Identify which cell holds the provided text, then report its (x, y) central coordinate. 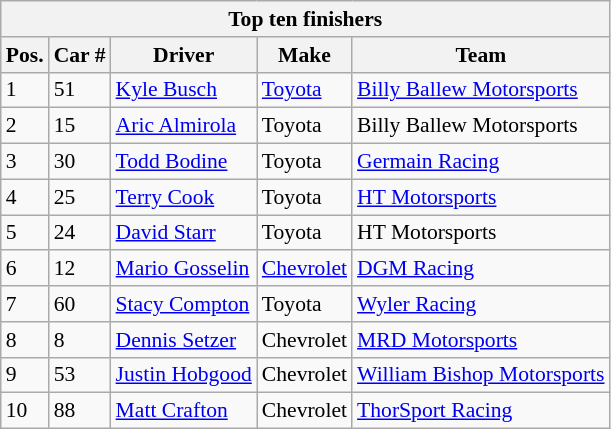
24 (80, 233)
David Starr (184, 233)
Terry Cook (184, 197)
4 (25, 197)
Matt Crafton (184, 411)
2 (25, 126)
5 (25, 233)
3 (25, 162)
1 (25, 90)
6 (25, 269)
ThorSport Racing (481, 411)
9 (25, 375)
Team (481, 55)
Germain Racing (481, 162)
Car # (80, 55)
Top ten finishers (306, 19)
MRD Motorsports (481, 340)
Dennis Setzer (184, 340)
7 (25, 304)
15 (80, 126)
Pos. (25, 55)
12 (80, 269)
Stacy Compton (184, 304)
51 (80, 90)
William Bishop Motorsports (481, 375)
60 (80, 304)
Driver (184, 55)
Kyle Busch (184, 90)
30 (80, 162)
DGM Racing (481, 269)
Todd Bodine (184, 162)
Make (304, 55)
10 (25, 411)
Aric Almirola (184, 126)
53 (80, 375)
25 (80, 197)
Justin Hobgood (184, 375)
88 (80, 411)
Wyler Racing (481, 304)
Mario Gosselin (184, 269)
